Provide the [x, y] coordinate of the cell's center where the given text is located.  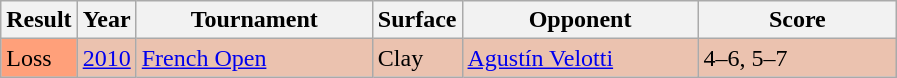
French Open [254, 58]
Score [798, 20]
Year [106, 20]
Opponent [580, 20]
4–6, 5–7 [798, 58]
Agustín Velotti [580, 58]
2010 [106, 58]
Loss [39, 58]
Result [39, 20]
Clay [417, 58]
Tournament [254, 20]
Surface [417, 20]
